Find where the given text appears and provide that cell's center as (X, Y) coordinate. 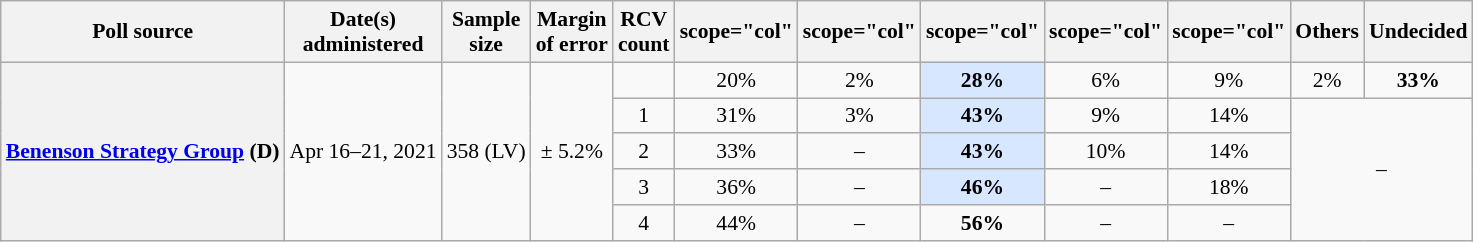
± 5.2% (572, 151)
Undecided (1418, 32)
4 (644, 223)
1 (644, 116)
31% (736, 116)
Poll source (143, 32)
2 (644, 152)
Benenson Strategy Group (D) (143, 151)
Samplesize (486, 32)
36% (736, 187)
358 (LV) (486, 151)
3 (644, 187)
6% (1106, 80)
18% (1228, 187)
Marginof error (572, 32)
20% (736, 80)
56% (982, 223)
RCVcount (644, 32)
10% (1106, 152)
28% (982, 80)
44% (736, 223)
3% (860, 116)
Date(s)administered (364, 32)
Apr 16–21, 2021 (364, 151)
46% (982, 187)
Others (1327, 32)
